Extract the (X, Y) coordinate from the center of the cell holding the provided text.  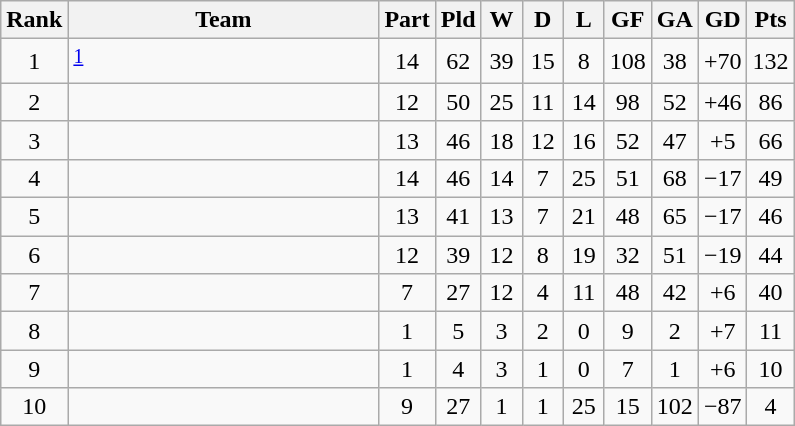
44 (770, 255)
38 (674, 62)
40 (770, 293)
−19 (722, 255)
W (502, 20)
+7 (722, 331)
42 (674, 293)
86 (770, 102)
GF (628, 20)
Team (224, 20)
32 (628, 255)
108 (628, 62)
Pld (458, 20)
Rank (34, 20)
GD (722, 20)
41 (458, 217)
+5 (722, 140)
66 (770, 140)
Pts (770, 20)
6 (34, 255)
98 (628, 102)
GA (674, 20)
D (542, 20)
+70 (722, 62)
21 (584, 217)
132 (770, 62)
49 (770, 178)
18 (502, 140)
+46 (722, 102)
19 (584, 255)
102 (674, 407)
62 (458, 62)
Part (407, 20)
65 (674, 217)
−87 (722, 407)
68 (674, 178)
16 (584, 140)
50 (458, 102)
47 (674, 140)
L (584, 20)
